Capture the cell that displays the provided text and extract its [x, y] central coordinate. 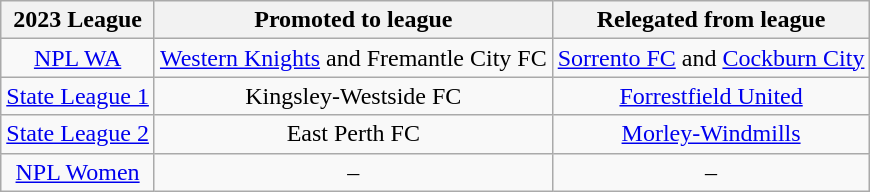
Relegated from league [711, 20]
Western Knights and Fremantle City FC [353, 58]
Kingsley-Westside FC [353, 96]
East Perth FC [353, 134]
NPL Women [78, 172]
State League 1 [78, 96]
State League 2 [78, 134]
Promoted to league [353, 20]
Forrestfield United [711, 96]
NPL WA [78, 58]
Sorrento FC and Cockburn City [711, 58]
Morley-Windmills [711, 134]
2023 League [78, 20]
